Capture the cell that displays the provided text and extract its (X, Y) central coordinate. 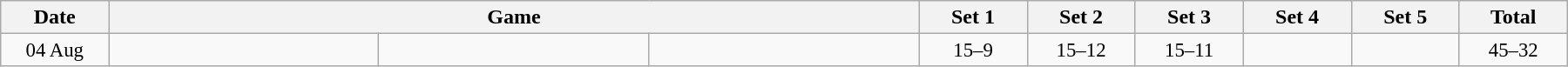
Set 1 (973, 17)
Game (514, 17)
Set 5 (1405, 17)
15–9 (973, 50)
Set 3 (1189, 17)
Set 4 (1297, 17)
Set 2 (1081, 17)
Total (1513, 17)
45–32 (1513, 50)
15–11 (1189, 50)
15–12 (1081, 50)
04 Aug (55, 50)
Date (55, 17)
